Identify which cell holds the provided text, then report its [x, y] central coordinate. 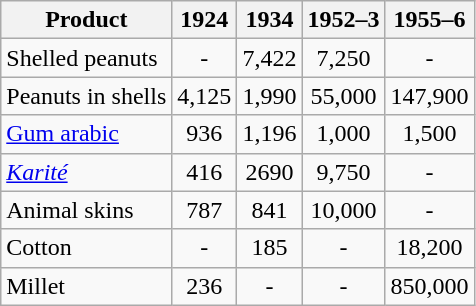
1955–6 [430, 20]
7,250 [344, 58]
416 [204, 172]
147,900 [430, 96]
7,422 [270, 58]
850,000 [430, 286]
1,990 [270, 96]
787 [204, 210]
10,000 [344, 210]
Animal skins [86, 210]
1952–3 [344, 20]
18,200 [430, 248]
Cotton [86, 248]
55,000 [344, 96]
1,196 [270, 134]
4,125 [204, 96]
1934 [270, 20]
Gum arabic [86, 134]
841 [270, 210]
Peanuts in shells [86, 96]
2690 [270, 172]
1924 [204, 20]
1,000 [344, 134]
Product [86, 20]
236 [204, 286]
185 [270, 248]
Shelled peanuts [86, 58]
936 [204, 134]
Karité [86, 172]
1,500 [430, 134]
Millet [86, 286]
9,750 [344, 172]
